Search for the cell housing the specified text and yield its (x, y) center coordinate. 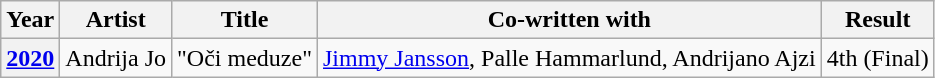
Artist (116, 20)
Title (245, 20)
Jimmy Jansson, Palle Hammarlund, Andrijano Ajzi (569, 58)
Andrija Jo (116, 58)
4th (Final) (878, 58)
2020 (30, 58)
Year (30, 20)
Result (878, 20)
"Oči meduze" (245, 58)
Co-written with (569, 20)
